Capture the cell that displays the provided text and extract its [x, y] central coordinate. 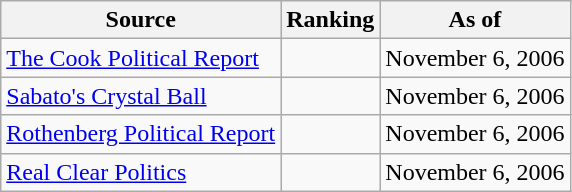
Source [141, 20]
Real Clear Politics [141, 172]
The Cook Political Report [141, 58]
Sabato's Crystal Ball [141, 96]
Ranking [330, 20]
As of [475, 20]
Rothenberg Political Report [141, 134]
